Capture the cell that displays the provided text and extract its (x, y) central coordinate. 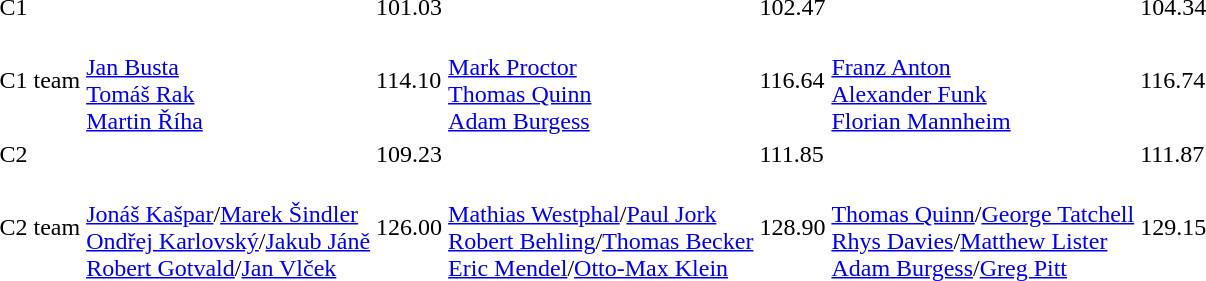
116.64 (792, 80)
Franz AntonAlexander FunkFlorian Mannheim (983, 80)
Jan BustaTomáš RakMartin Říha (228, 80)
114.10 (410, 80)
109.23 (410, 154)
111.85 (792, 154)
Mark ProctorThomas QuinnAdam Burgess (601, 80)
